Output the [x, y] coordinate of the center of the cell containing the given text.  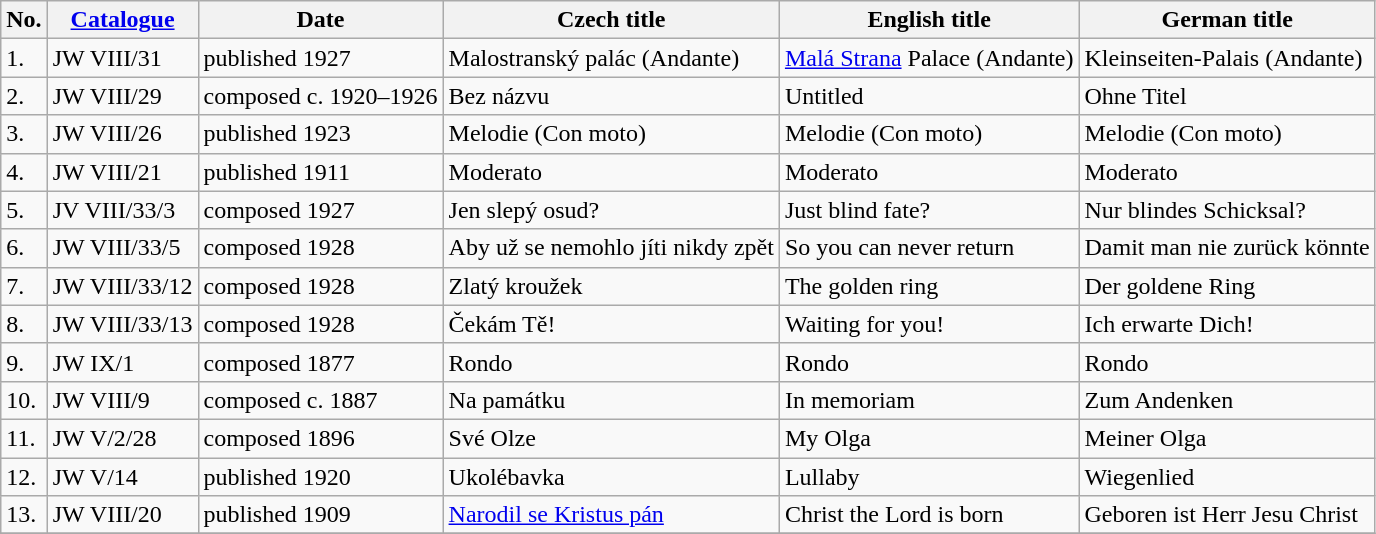
4. [24, 172]
Na památku [611, 400]
3. [24, 134]
JW VIII/9 [122, 400]
composed c. 1920–1926 [320, 96]
10. [24, 400]
JW V/14 [122, 477]
5. [24, 210]
published 1911 [320, 172]
Just blind fate? [929, 210]
JW VIII/29 [122, 96]
The golden ring [929, 286]
Date [320, 20]
Catalogue [122, 20]
Čekám Tě! [611, 324]
Waiting for you! [929, 324]
6. [24, 248]
Jen slepý osud? [611, 210]
Geboren ist Herr Jesu Christ [1227, 515]
Bez názvu [611, 96]
Meiner Olga [1227, 438]
12. [24, 477]
JW VIII/21 [122, 172]
My Olga [929, 438]
JW VIII/33/12 [122, 286]
13. [24, 515]
So you can never return [929, 248]
Ich erwarte Dich! [1227, 324]
Zum Andenken [1227, 400]
In memoriam [929, 400]
11. [24, 438]
published 1909 [320, 515]
Ohne Titel [1227, 96]
Ukolébavka [611, 477]
JW VIII/33/5 [122, 248]
No. [24, 20]
Czech title [611, 20]
published 1923 [320, 134]
published 1927 [320, 58]
composed 1896 [320, 438]
JW VIII/31 [122, 58]
9. [24, 362]
Své Olze [611, 438]
composed c. 1887 [320, 400]
JW VIII/33/13 [122, 324]
Wiegenlied [1227, 477]
JW VIII/26 [122, 134]
published 1920 [320, 477]
composed 1877 [320, 362]
Malá Strana Palace (Andante) [929, 58]
Lullaby [929, 477]
Untitled [929, 96]
JW IX/1 [122, 362]
Zlatý kroužek [611, 286]
1. [24, 58]
German title [1227, 20]
JV VIII/33/3 [122, 210]
2. [24, 96]
Nur blindes Schicksal? [1227, 210]
English title [929, 20]
Christ the Lord is born [929, 515]
Malostranský palác (Andante) [611, 58]
7. [24, 286]
Narodil se Kristus pán [611, 515]
Damit man nie zurück könnte [1227, 248]
Aby už se nemohlo jíti nikdy zpět [611, 248]
8. [24, 324]
Der goldene Ring [1227, 286]
JW VIII/20 [122, 515]
Kleinseiten-Palais (Andante) [1227, 58]
JW V/2/28 [122, 438]
composed 1927 [320, 210]
